Capture the cell that displays the provided text and extract its (x, y) central coordinate. 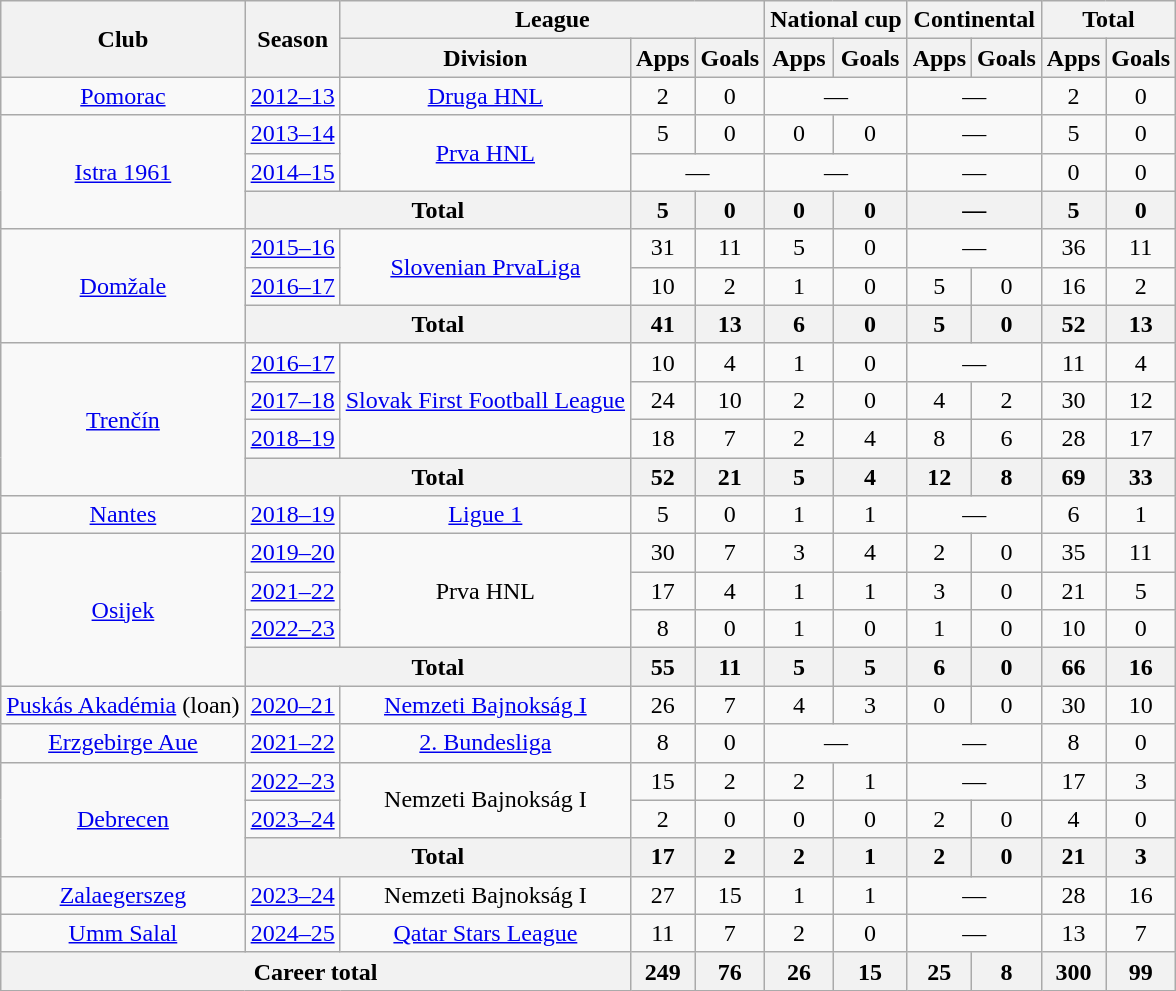
Slovenian PrvaLiga (485, 267)
Club (123, 39)
Domžale (123, 286)
31 (663, 248)
2012–13 (292, 96)
33 (1141, 477)
2013–14 (292, 134)
2019–20 (292, 553)
Continental (974, 20)
Osijek (123, 610)
2014–15 (292, 172)
Debrecen (123, 819)
National cup (836, 20)
300 (1073, 971)
24 (663, 400)
Division (485, 58)
2020–21 (292, 705)
99 (1141, 971)
25 (939, 971)
Ligue 1 (485, 515)
18 (663, 438)
55 (663, 667)
2017–18 (292, 400)
Umm Salal (123, 933)
Pomorac (123, 96)
Qatar Stars League (485, 933)
66 (1073, 667)
Erzgebirge Aue (123, 743)
41 (663, 324)
27 (663, 895)
76 (730, 971)
2024–25 (292, 933)
Zalaegerszeg (123, 895)
35 (1073, 553)
Slovak First Football League (485, 400)
Trenčín (123, 419)
Druga HNL (485, 96)
Nantes (123, 515)
Career total (316, 971)
249 (663, 971)
36 (1073, 248)
2015–16 (292, 248)
2. Bundesliga (485, 743)
League (552, 20)
Istra 1961 (123, 172)
Season (292, 39)
Puskás Akadémia (loan) (123, 705)
69 (1073, 477)
